For the text-containing cell, return its midpoint in (x, y) coordinate format. 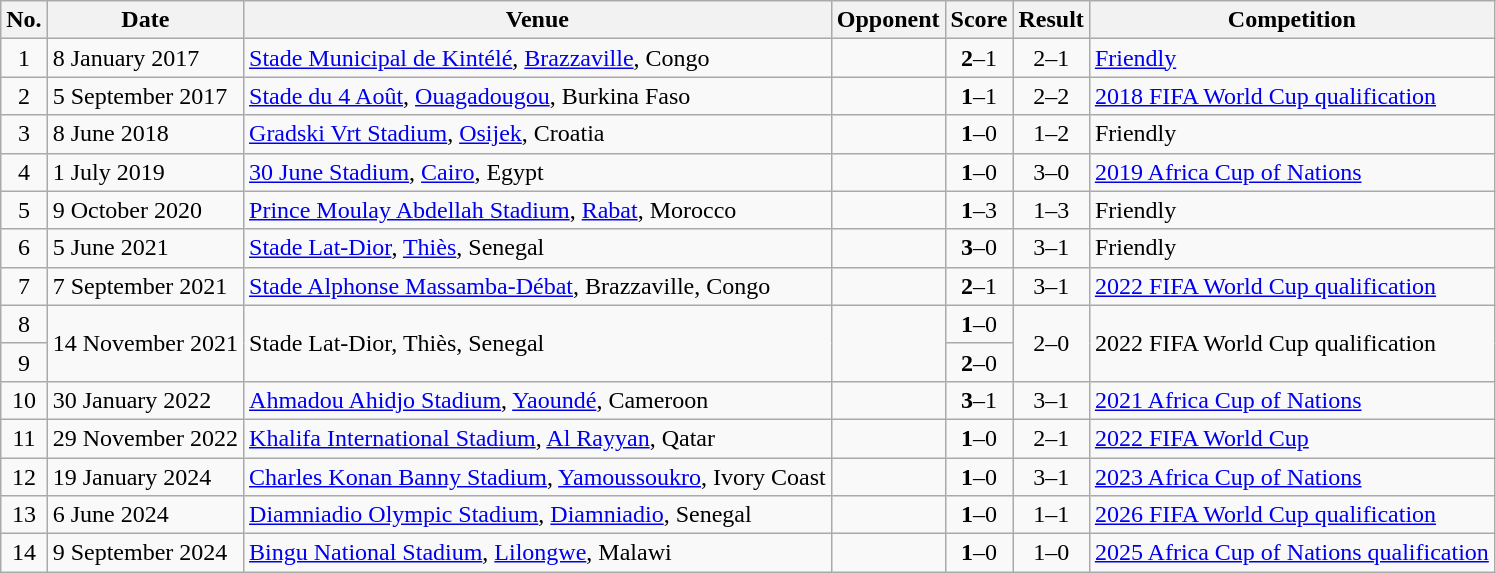
Competition (1292, 20)
Charles Konan Banny Stadium, Yamoussoukro, Ivory Coast (538, 477)
No. (24, 20)
Stade du 4 Août, Ouagadougou, Burkina Faso (538, 96)
9 September 2024 (145, 553)
Ahmadou Ahidjo Stadium, Yaoundé, Cameroon (538, 400)
Date (145, 20)
2018 FIFA World Cup qualification (1292, 96)
8 June 2018 (145, 134)
2026 FIFA World Cup qualification (1292, 515)
10 (24, 400)
29 November 2022 (145, 438)
5 September 2017 (145, 96)
Venue (538, 20)
1 July 2019 (145, 172)
2023 Africa Cup of Nations (1292, 477)
9 October 2020 (145, 210)
2019 Africa Cup of Nations (1292, 172)
7 (24, 286)
Diamniadio Olympic Stadium, Diamniadio, Senegal (538, 515)
14 November 2021 (145, 343)
13 (24, 515)
5 (24, 210)
2–2 (1051, 96)
9 (24, 362)
Opponent (888, 20)
Bingu National Stadium, Lilongwe, Malawi (538, 553)
6 (24, 248)
Gradski Vrt Stadium, Osijek, Croatia (538, 134)
Prince Moulay Abdellah Stadium, Rabat, Morocco (538, 210)
Stade Alphonse Massamba-Débat, Brazzaville, Congo (538, 286)
Result (1051, 20)
2 (24, 96)
14 (24, 553)
8 January 2017 (145, 58)
Khalifa International Stadium, Al Rayyan, Qatar (538, 438)
11 (24, 438)
Score (979, 20)
8 (24, 324)
30 June Stadium, Cairo, Egypt (538, 172)
2025 Africa Cup of Nations qualification (1292, 553)
30 January 2022 (145, 400)
1 (24, 58)
2022 FIFA World Cup (1292, 438)
3 (24, 134)
4 (24, 172)
Stade Municipal de Kintélé, Brazzaville, Congo (538, 58)
6 June 2024 (145, 515)
12 (24, 477)
1–2 (1051, 134)
2021 Africa Cup of Nations (1292, 400)
19 January 2024 (145, 477)
7 September 2021 (145, 286)
5 June 2021 (145, 248)
